Return the (X, Y) coordinate for the center point of the cell that contains the specified text.  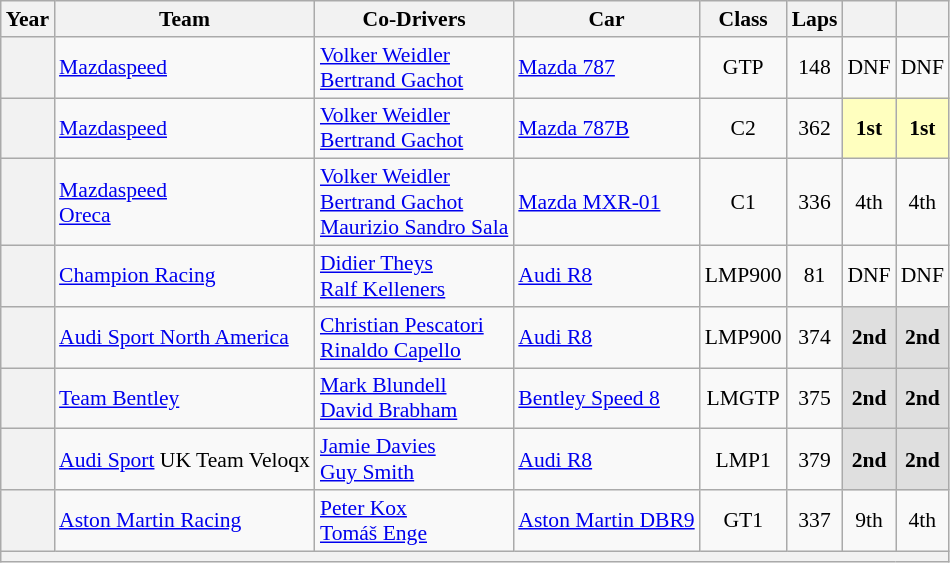
Aston Martin DBR9 (606, 520)
375 (815, 398)
148 (815, 68)
Audi Sport North America (184, 338)
GTP (744, 68)
Champion Racing (184, 276)
362 (815, 128)
Volker Weidler Bertrand Gachot Maurizio Sandro Sala (414, 202)
Christian Pescatori Rinaldo Capello (414, 338)
9th (868, 520)
Mazda MXR-01 (606, 202)
Aston Martin Racing (184, 520)
Mazda 787 (606, 68)
Laps (815, 19)
81 (815, 276)
Team (184, 19)
Jamie Davies Guy Smith (414, 460)
337 (815, 520)
Didier Theys Ralf Kelleners (414, 276)
C1 (744, 202)
379 (815, 460)
Class (744, 19)
Mazdaspeed Oreca (184, 202)
374 (815, 338)
Mazda 787B (606, 128)
Car (606, 19)
Bentley Speed 8 (606, 398)
C2 (744, 128)
GT1 (744, 520)
Peter Kox Tomáš Enge (414, 520)
336 (815, 202)
Mark Blundell David Brabham (414, 398)
Team Bentley (184, 398)
LMP1 (744, 460)
Co-Drivers (414, 19)
LMGTP (744, 398)
Audi Sport UK Team Veloqx (184, 460)
Year (28, 19)
